Output the [X, Y] coordinate of the center of the cell containing the given text.  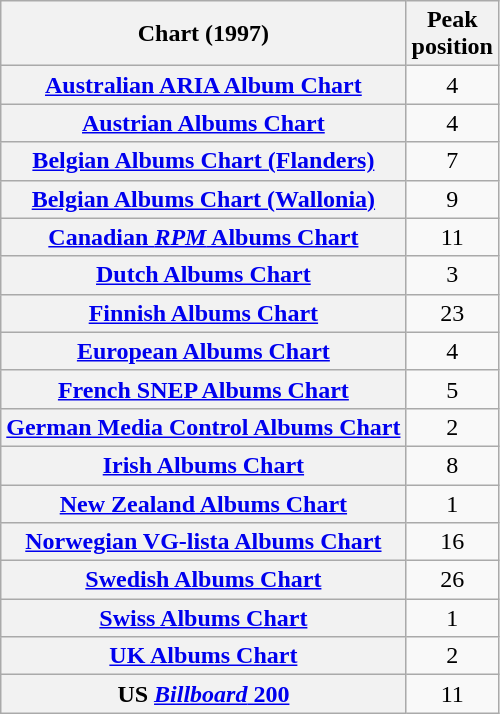
Belgian Albums Chart (Wallonia) [204, 199]
Belgian Albums Chart (Flanders) [204, 161]
UK Albums Chart [204, 656]
US Billboard 200 [204, 694]
Finnish Albums Chart [204, 313]
Dutch Albums Chart [204, 275]
9 [452, 199]
26 [452, 580]
Irish Albums Chart [204, 465]
Austrian Albums Chart [204, 123]
Norwegian VG-lista Albums Chart [204, 542]
Peakposition [452, 34]
European Albums Chart [204, 351]
5 [452, 389]
French SNEP Albums Chart [204, 389]
New Zealand Albums Chart [204, 503]
7 [452, 161]
Swiss Albums Chart [204, 618]
8 [452, 465]
Australian ARIA Album Chart [204, 85]
23 [452, 313]
Chart (1997) [204, 34]
3 [452, 275]
Swedish Albums Chart [204, 580]
German Media Control Albums Chart [204, 427]
Canadian RPM Albums Chart [204, 237]
16 [452, 542]
